Search for the cell housing the specified text and yield its (X, Y) center coordinate. 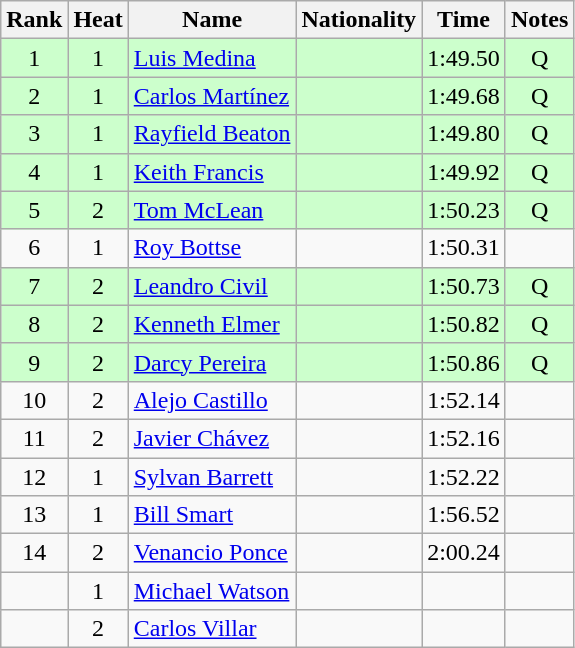
1:52.22 (464, 477)
7 (34, 286)
1:49.68 (464, 96)
Rank (34, 20)
1:52.14 (464, 400)
Luis Medina (212, 58)
1:49.80 (464, 134)
3 (34, 134)
11 (34, 438)
1:50.31 (464, 248)
Nationality (359, 20)
1:49.92 (464, 172)
Name (212, 20)
Carlos Martínez (212, 96)
Leandro Civil (212, 286)
Keith Francis (212, 172)
Rayfield Beaton (212, 134)
Darcy Pereira (212, 362)
1:50.86 (464, 362)
4 (34, 172)
1:50.82 (464, 324)
6 (34, 248)
Roy Bottse (212, 248)
Venancio Ponce (212, 553)
1:50.73 (464, 286)
Kenneth Elmer (212, 324)
Notes (539, 20)
Alejo Castillo (212, 400)
Time (464, 20)
14 (34, 553)
12 (34, 477)
1:49.50 (464, 58)
8 (34, 324)
2:00.24 (464, 553)
1:52.16 (464, 438)
Heat (98, 20)
Tom McLean (212, 210)
Javier Chávez (212, 438)
Sylvan Barrett (212, 477)
9 (34, 362)
1:50.23 (464, 210)
1:56.52 (464, 515)
Bill Smart (212, 515)
Carlos Villar (212, 629)
Michael Watson (212, 591)
10 (34, 400)
5 (34, 210)
13 (34, 515)
